Capture the cell that displays the provided text and extract its [x, y] central coordinate. 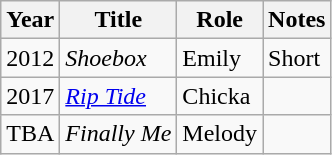
Rip Tide [118, 96]
Year [30, 20]
Short [297, 58]
Chicka [220, 96]
Finally Me [118, 134]
Shoebox [118, 58]
Emily [220, 58]
Melody [220, 134]
Notes [297, 20]
2012 [30, 58]
TBA [30, 134]
Title [118, 20]
Role [220, 20]
2017 [30, 96]
